Find where the given text appears and provide that cell's center as (X, Y) coordinate. 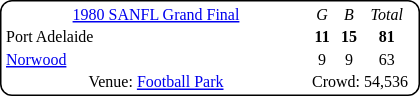
Port Adelaide (156, 37)
G (322, 14)
Venue: Football Park (156, 82)
15 (349, 37)
1980 SANFL Grand Final (156, 14)
11 (322, 37)
Crowd: 54,536 (360, 82)
Norwood (156, 60)
B (349, 14)
63 (386, 60)
Total (386, 14)
81 (386, 37)
